Determine the [X, Y] coordinate at the center of the cell enclosing the given text.  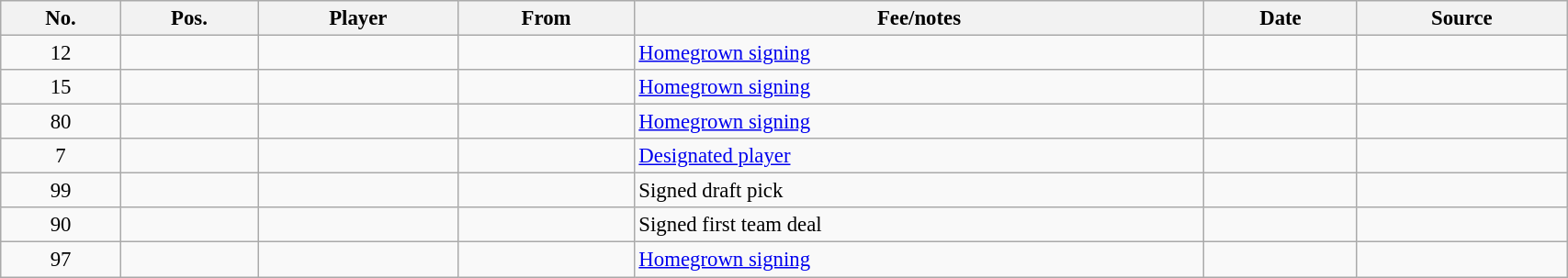
Player [358, 18]
99 [61, 191]
15 [61, 87]
80 [61, 122]
Date [1280, 18]
Signed first team deal [919, 225]
Signed draft pick [919, 191]
Fee/notes [919, 18]
97 [61, 260]
Pos. [189, 18]
7 [61, 156]
12 [61, 53]
Source [1462, 18]
No. [61, 18]
Designated player [919, 156]
From [546, 18]
90 [61, 225]
